Scan for the cell matching the given text and deliver its (X, Y) coordinate at center. 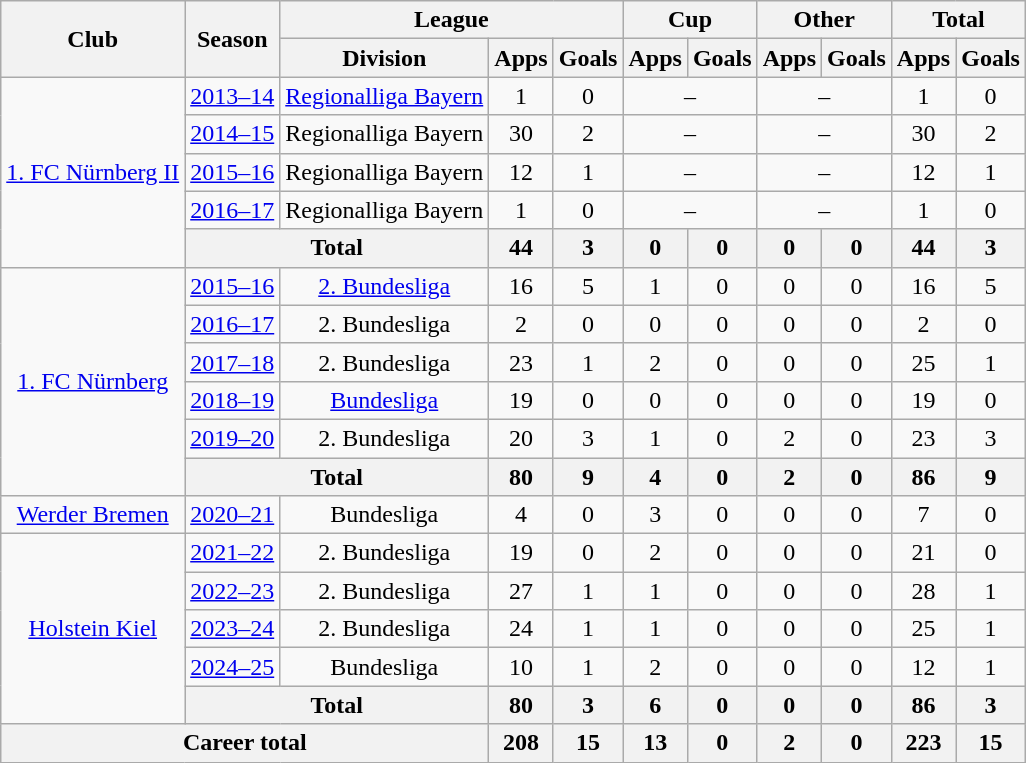
2014–15 (232, 134)
1. FC Nürnberg (93, 381)
Club (93, 39)
Other (824, 20)
21 (923, 553)
20 (521, 438)
2024–25 (232, 667)
24 (521, 629)
League (452, 20)
7 (923, 515)
2019–20 (232, 438)
27 (521, 591)
223 (923, 743)
2022–23 (232, 591)
Holstein Kiel (93, 629)
2018–19 (232, 400)
2020–21 (232, 515)
2023–24 (232, 629)
2017–18 (232, 362)
Cup (690, 20)
1. FC Nürnberg II (93, 172)
Season (232, 39)
2013–14 (232, 96)
28 (923, 591)
208 (521, 743)
13 (655, 743)
10 (521, 667)
Division (384, 58)
Career total (245, 743)
2021–22 (232, 553)
6 (655, 705)
Werder Bremen (93, 515)
